From the cell containing the given text, extract its center point as [X, Y] coordinate. 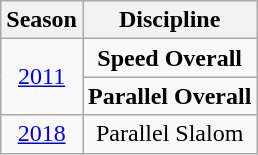
Season [42, 20]
Discipline [169, 20]
2018 [42, 134]
Parallel Overall [169, 96]
2011 [42, 77]
Speed Overall [169, 58]
Parallel Slalom [169, 134]
